Determine the [X, Y] coordinate at the center of the cell enclosing the given text.  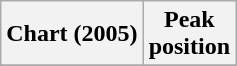
Peakposition [189, 34]
Chart (2005) [72, 34]
